Output the (X, Y) coordinate of the center of the cell containing the given text.  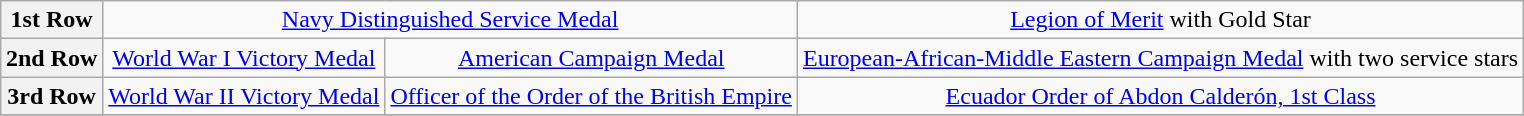
American Campaign Medal (591, 58)
Ecuador Order of Abdon Calderón, 1st Class (1160, 96)
1st Row (51, 20)
2nd Row (51, 58)
World War I Victory Medal (244, 58)
3rd Row (51, 96)
World War II Victory Medal (244, 96)
European-African-Middle Eastern Campaign Medal with two service stars (1160, 58)
Navy Distinguished Service Medal (450, 20)
Legion of Merit with Gold Star (1160, 20)
Officer of the Order of the British Empire (591, 96)
